Detect which cell encompasses the target text, then output its (X, Y) center coordinate. 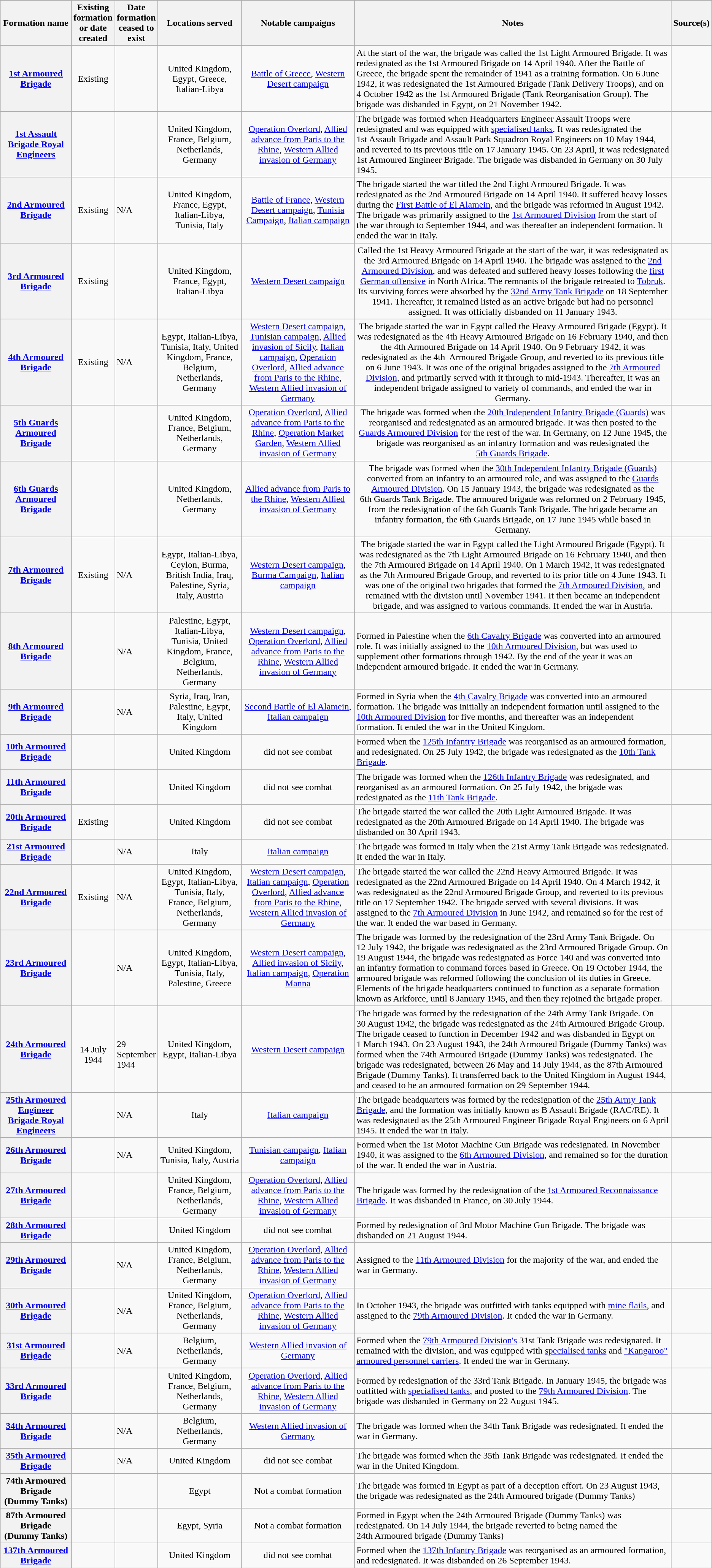
Allied advance from Paris to the Rhine, Western Allied invasion of Germany (298, 499)
14 July 1944 (93, 1049)
34th Armoured Brigade (36, 1431)
United Kingdom, Egypt, Italian-Libya, Tunisia, Italy, France, Belgium, Netherlands, Germany (199, 897)
29 September 1944 (137, 1049)
29th Armoured Brigade (36, 1265)
Existing formation or date created (93, 23)
Source(s) (691, 23)
Notable campaigns (298, 23)
74th Armoured Brigade (Dummy Tanks) (36, 1490)
United Kingdom, France, Egypt, Italian-Libya, Tunisia, Italy (199, 210)
Western Desert campaign, Italian campaign, Operation Overlord, Allied advance from Paris to the Rhine, Western Allied invasion of Germany (298, 897)
22nd Armoured Brigade (36, 897)
11th Armoured Brigade (36, 787)
The brigade was formed when the 34th Tank Brigade was redesignated. It ended the war in Germany. (513, 1431)
27th Armoured Brigade (36, 1195)
Assigned to the 11th Armoured Division for the majority of the war, and ended the war in Germany. (513, 1265)
Palestine, Egypt, Italian-Libya, Tunisia, United Kingdom, France, Belgium, Netherlands, Germany (199, 651)
Egypt, Italian-Libya, Tunisia, Italy, United Kingdom, France, Belgium, Netherlands, Germany (199, 362)
Tunisian campaign, Italian campaign (298, 1155)
Egypt, Italian-Libya, Ceylon, Burma, British India, Iraq, Palestine, Syria, Italy, Austria (199, 575)
United Kingdom, Egypt, Italian-Libya, Tunisia, Italy, Palestine, Greece (199, 968)
Operation Overlord, Allied advance from Paris to the Rhine, Operation Market Garden, Western Allied invasion of Germany (298, 433)
20th Armoured Brigade (36, 822)
6th Guards Armoured Brigade (36, 499)
1st Armoured Brigade (36, 78)
Egypt, Syria (199, 1526)
2nd Armoured Brigade (36, 210)
United Kingdom, France, Egypt, Italian-Libya (199, 281)
4th Armoured Brigade (36, 362)
24th Armoured Brigade (36, 1049)
Battle of Greece, Western Desert campaign (298, 78)
3rd Armoured Brigade (36, 281)
United Kingdom, Egypt, Greece, Italian-Libya (199, 78)
35th Armoured Brigade (36, 1461)
United Kingdom, Netherlands, Germany (199, 499)
1st Assault Brigade Royal Engineers (36, 144)
Western Desert campaign, Operation Overlord, Allied advance from Paris to the Rhine, Western Allied invasion of Germany (298, 651)
7th Armoured Brigade (36, 575)
Formed when the 137th Infantry Brigade was reorganised as an armoured formation, and redesignated. It was disbanded on 26 September 1943. (513, 1556)
5th Guards Armoured Brigade (36, 433)
9th Armoured Brigade (36, 712)
23rd Armoured Brigade (36, 968)
Locations served (199, 23)
26th Armoured Brigade (36, 1155)
30th Armoured Brigade (36, 1310)
21st Armoured Brigade (36, 852)
Syria, Iraq, Iran, Palestine, Egypt, Italy, United Kingdom (199, 712)
Battle of France, Western Desert campaign, Tunisia Campaign, Italian campaign (298, 210)
25th Armoured Engineer Brigade Royal Engineers (36, 1115)
28th Armoured Brigade (36, 1230)
Second Battle of El Alamein, Italian campaign (298, 712)
Notes (513, 23)
33rd Armoured Brigade (36, 1391)
Date formation ceased to exist (137, 23)
The brigade was formed in Italy when the 21st Army Tank Brigade was redesignated. It ended the war in Italy. (513, 852)
Formation name (36, 23)
10th Armoured Brigade (36, 752)
8th Armoured Brigade (36, 651)
Egypt (199, 1490)
137th Armoured Brigade (36, 1556)
31st Armoured Brigade (36, 1351)
Formed by redesignation of 3rd Motor Machine Gun Brigade. The brigade was disbanded on 21 August 1944. (513, 1230)
The brigade was formed when the 35th Tank Brigade was redesignated. It ended the war in the United Kingdom. (513, 1461)
87th Armoured Brigade (Dummy Tanks) (36, 1526)
Western Desert campaign, Allied invasion of Sicily, Italian campaign, Operation Manna (298, 968)
Western Desert campaign, Burma Campaign, Italian campaign (298, 575)
United Kingdom, Tunisia, Italy, Austria (199, 1155)
The brigade was formed by the redesignation of the 1st Armoured Reconnaissance Brigade. It was disbanded in France, on 30 July 1944. (513, 1195)
United Kingdom, Egypt, Italian-Libya (199, 1049)
